Search for the cell housing the specified text and yield its [x, y] center coordinate. 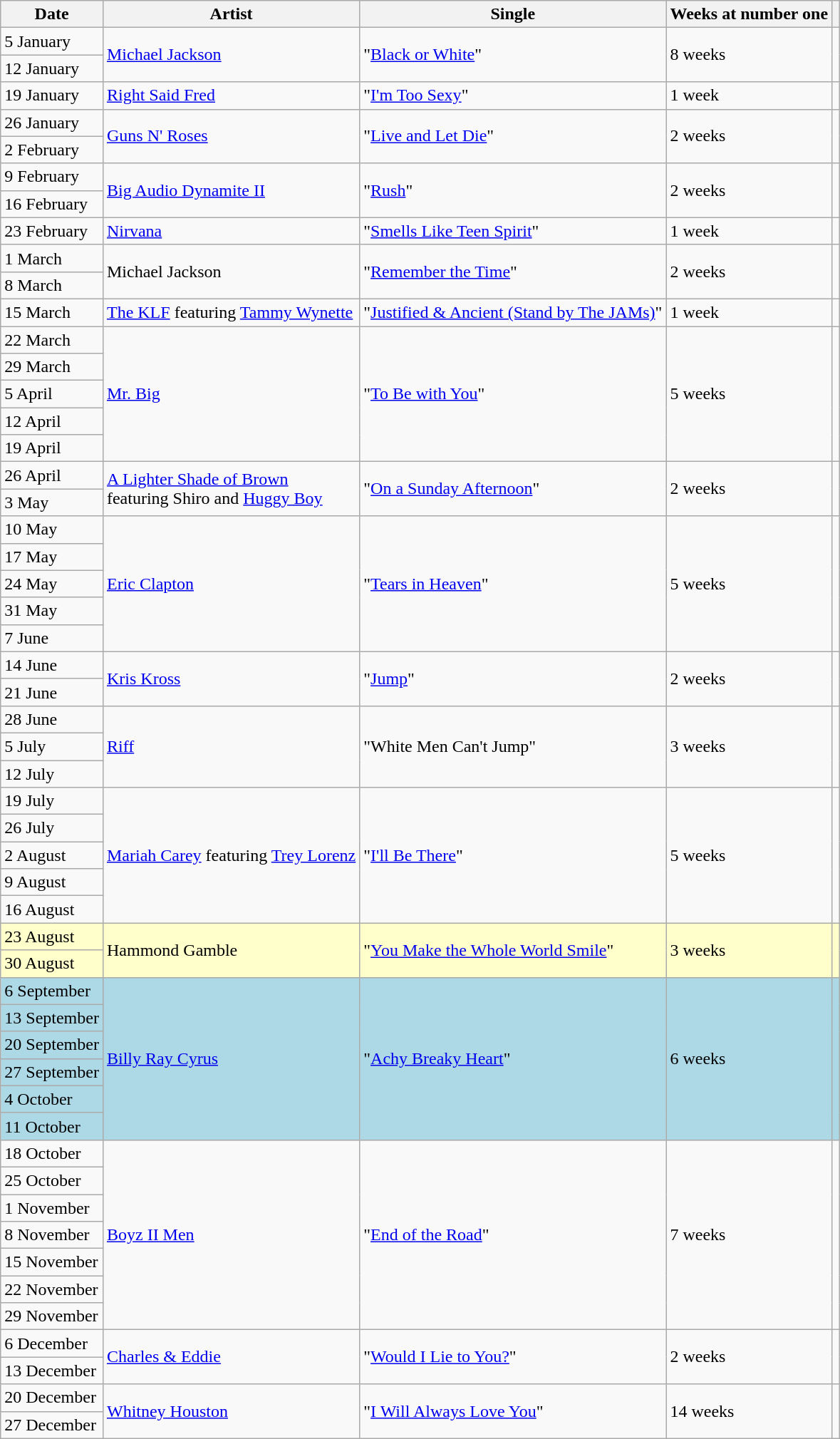
29 November [52, 1316]
"You Make the Whole World Smile" [513, 950]
13 December [52, 1371]
Mr. Big [231, 394]
Guns N' Roses [231, 136]
Boyz II Men [231, 1234]
"On a Sunday Afternoon" [513, 489]
20 September [52, 1045]
Date [52, 14]
16 August [52, 909]
14 June [52, 665]
8 November [52, 1235]
Whitney Houston [231, 1411]
28 June [52, 719]
14 weeks [750, 1411]
29 March [52, 367]
Weeks at number one [750, 14]
15 March [52, 312]
"I'm Too Sexy" [513, 96]
"I'll Be There" [513, 855]
"End of the Road" [513, 1234]
4 October [52, 1099]
Riff [231, 746]
30 August [52, 964]
"Live and Let Die" [513, 136]
12 April [52, 421]
8 weeks [750, 55]
2 August [52, 855]
"Remember the Time" [513, 272]
"Would I Lie to You?" [513, 1357]
Eric Clapton [231, 584]
26 July [52, 828]
20 December [52, 1398]
"I Will Always Love You" [513, 1411]
A Lighter Shade of Brownfeaturing Shiro and Huggy Boy [231, 489]
6 December [52, 1343]
19 January [52, 96]
"Smells Like Teen Spirit" [513, 231]
"Justified & Ancient (Stand by The JAMs)" [513, 312]
11 October [52, 1126]
5 July [52, 746]
"Rush" [513, 190]
13 September [52, 1018]
9 August [52, 882]
Hammond Gamble [231, 950]
9 February [52, 177]
16 February [52, 204]
1 November [52, 1208]
1 March [52, 258]
12 January [52, 68]
8 March [52, 285]
"To Be with You" [513, 394]
15 November [52, 1262]
2 February [52, 150]
7 June [52, 638]
6 September [52, 991]
Nirvana [231, 231]
23 February [52, 231]
19 July [52, 801]
18 October [52, 1153]
27 September [52, 1072]
24 May [52, 584]
25 October [52, 1180]
3 May [52, 502]
5 April [52, 394]
31 May [52, 611]
7 weeks [750, 1234]
12 July [52, 773]
22 March [52, 340]
26 April [52, 475]
26 January [52, 123]
21 June [52, 692]
"Black or White" [513, 55]
"Tears in Heaven" [513, 584]
"Jump" [513, 679]
23 August [52, 937]
Single [513, 14]
"White Men Can't Jump" [513, 746]
"Achy Breaky Heart" [513, 1058]
19 April [52, 448]
Big Audio Dynamite II [231, 190]
27 December [52, 1425]
10 May [52, 530]
17 May [52, 557]
22 November [52, 1289]
The KLF featuring Tammy Wynette [231, 312]
Right Said Fred [231, 96]
Charles & Eddie [231, 1357]
Mariah Carey featuring Trey Lorenz [231, 855]
Artist [231, 14]
5 January [52, 41]
Billy Ray Cyrus [231, 1058]
Kris Kross [231, 679]
6 weeks [750, 1058]
